Return [x, y] of the center of cell containing provided text 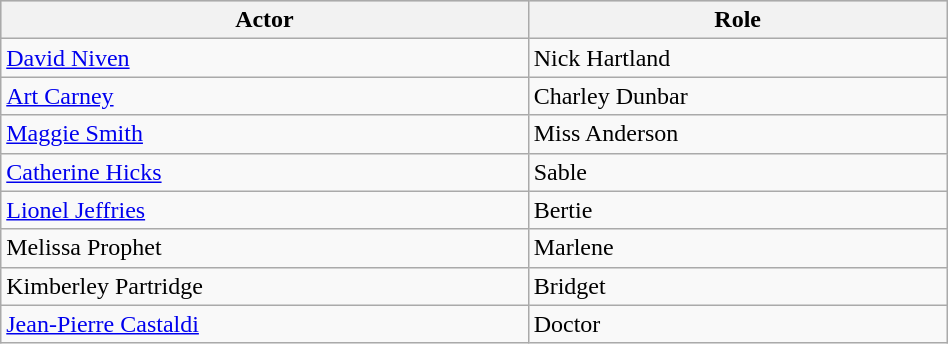
Maggie Smith [264, 134]
Role [738, 20]
Charley Dunbar [738, 96]
Bridget [738, 286]
Melissa Prophet [264, 248]
Nick Hartland [738, 58]
Catherine Hicks [264, 172]
David Niven [264, 58]
Actor [264, 20]
Marlene [738, 248]
Lionel Jeffries [264, 210]
Jean-Pierre Castaldi [264, 324]
Miss Anderson [738, 134]
Bertie [738, 210]
Art Carney [264, 96]
Kimberley Partridge [264, 286]
Doctor [738, 324]
Sable [738, 172]
